Return (X, Y) of the center of cell containing provided text 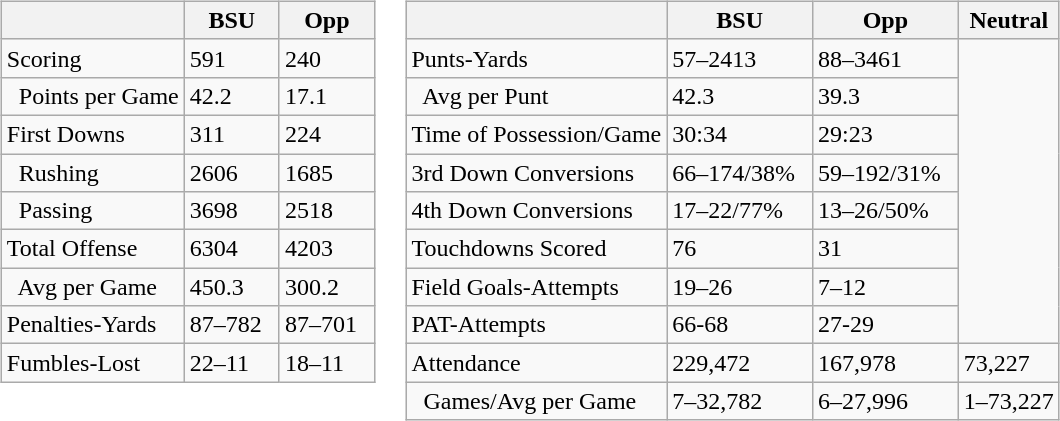
19–26 (740, 287)
1685 (326, 173)
39.3 (886, 96)
Time of Possession/Game (536, 134)
First Downs (92, 134)
1–73,227 (1008, 401)
Penalties-Yards (92, 325)
Avg per Game (92, 287)
22–11 (232, 363)
3rd Down Conversions (536, 173)
31 (886, 249)
57–2413 (740, 58)
300.2 (326, 287)
229,472 (740, 363)
18–11 (326, 363)
66-68 (740, 325)
Attendance (536, 363)
Field Goals-Attempts (536, 287)
29:23 (886, 134)
Fumbles-Lost (92, 363)
Avg per Punt (536, 96)
3698 (232, 211)
42.3 (740, 96)
7–32,782 (740, 401)
224 (326, 134)
4203 (326, 249)
Scoring (92, 58)
6–27,996 (886, 401)
27-29 (886, 325)
73,227 (1008, 363)
6304 (232, 249)
450.3 (232, 287)
Passing (92, 211)
Neutral (1008, 20)
PAT-Attempts (536, 325)
7–12 (886, 287)
66–174/38% (740, 173)
240 (326, 58)
87–701 (326, 325)
87–782 (232, 325)
4th Down Conversions (536, 211)
88–3461 (886, 58)
2606 (232, 173)
30:34 (740, 134)
59–192/31% (886, 173)
76 (740, 249)
Rushing (92, 173)
Punts-Yards (536, 58)
17.1 (326, 96)
Games/Avg per Game (536, 401)
13–26/50% (886, 211)
Points per Game (92, 96)
311 (232, 134)
167,978 (886, 363)
17–22/77% (740, 211)
42.2 (232, 96)
591 (232, 58)
Touchdowns Scored (536, 249)
2518 (326, 211)
Total Offense (92, 249)
